Locate the cell with the specified text and output its (x, y) center coordinate. 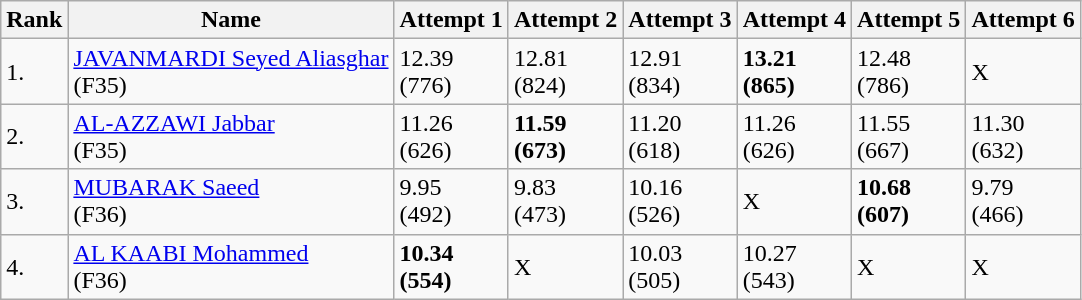
10.03(505) (680, 266)
4. (34, 266)
9.83(473) (565, 202)
12.81(824) (565, 72)
10.27(543) (794, 266)
1. (34, 72)
12.48(786) (909, 72)
Attempt 5 (909, 20)
3. (34, 202)
11.30(632) (1023, 136)
Rank (34, 20)
Attempt 2 (565, 20)
Attempt 3 (680, 20)
13.21(865) (794, 72)
9.79(466) (1023, 202)
12.91(834) (680, 72)
MUBARAK Saeed(F36) (231, 202)
12.39(776) (451, 72)
2. (34, 136)
JAVANMARDI Seyed Aliasghar(F35) (231, 72)
Name (231, 20)
11.20(618) (680, 136)
Attempt 1 (451, 20)
AL KAABI Mohammed(F36) (231, 266)
10.68(607) (909, 202)
Attempt 6 (1023, 20)
11.59(673) (565, 136)
10.34(554) (451, 266)
9.95(492) (451, 202)
10.16(526) (680, 202)
Attempt 4 (794, 20)
AL-AZZAWI Jabbar(F35) (231, 136)
11.55(667) (909, 136)
